Determine the [x, y] coordinate at the center of the cell enclosing the given text.  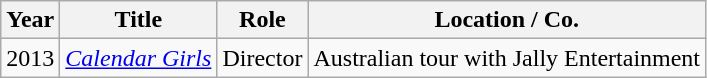
Location / Co. [507, 20]
Role [262, 20]
Year [30, 20]
2013 [30, 58]
Director [262, 58]
Title [138, 20]
Australian tour with Jally Entertainment [507, 58]
Calendar Girls [138, 58]
